Return (X, Y) of the center of cell containing provided text 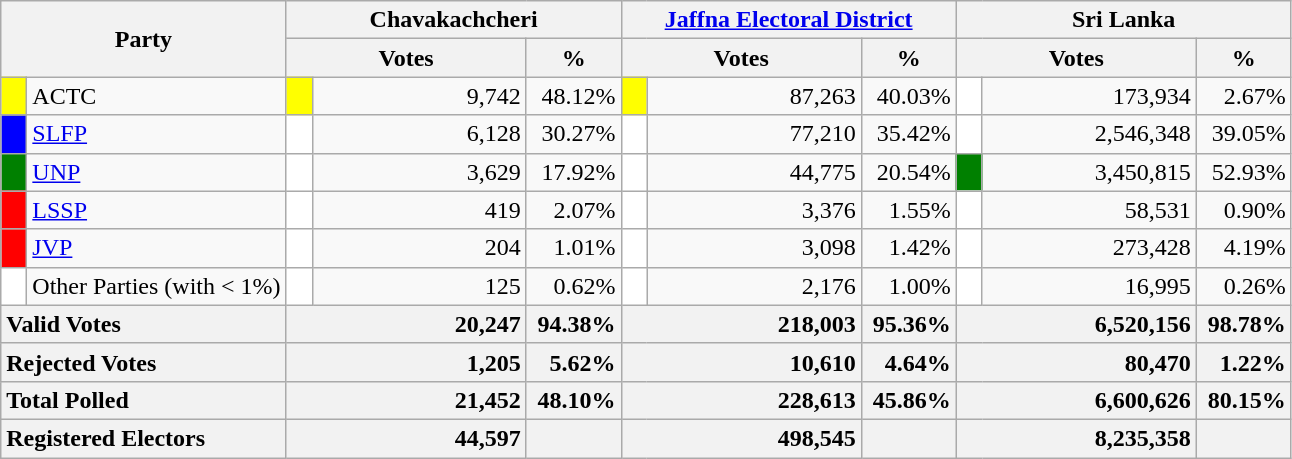
SLFP (156, 134)
1.22% (1244, 362)
3,450,815 (1089, 172)
218,003 (741, 324)
8,235,358 (1076, 438)
498,545 (741, 438)
94.38% (574, 324)
Chavakachcheri (454, 20)
Other Parties (with < 1%) (156, 286)
9,742 (419, 96)
77,210 (754, 134)
80,470 (1076, 362)
0.62% (574, 286)
1.01% (574, 248)
ACTC (156, 96)
273,428 (1089, 248)
44,775 (754, 172)
95.36% (908, 324)
4.64% (908, 362)
JVP (156, 248)
17.92% (574, 172)
3,629 (419, 172)
1.42% (908, 248)
Sri Lanka (1124, 20)
228,613 (741, 400)
125 (419, 286)
87,263 (754, 96)
98.78% (1244, 324)
6,600,626 (1076, 400)
48.10% (574, 400)
2,176 (754, 286)
39.05% (1244, 134)
0.26% (1244, 286)
35.42% (908, 134)
48.12% (574, 96)
4.19% (1244, 248)
58,531 (1089, 210)
1.55% (908, 210)
80.15% (1244, 400)
20,247 (406, 324)
Jaffna Electoral District (788, 20)
20.54% (908, 172)
2,546,348 (1089, 134)
3,098 (754, 248)
204 (419, 248)
21,452 (406, 400)
16,995 (1089, 286)
Valid Votes (144, 324)
419 (419, 210)
1,205 (406, 362)
52.93% (1244, 172)
45.86% (908, 400)
5.62% (574, 362)
2.67% (1244, 96)
10,610 (741, 362)
3,376 (754, 210)
173,934 (1089, 96)
6,128 (419, 134)
1.00% (908, 286)
Party (144, 39)
6,520,156 (1076, 324)
Registered Electors (144, 438)
Total Polled (144, 400)
2.07% (574, 210)
44,597 (406, 438)
UNP (156, 172)
30.27% (574, 134)
LSSP (156, 210)
0.90% (1244, 210)
Rejected Votes (144, 362)
40.03% (908, 96)
